From the cell containing the given text, extract its center point as (X, Y) coordinate. 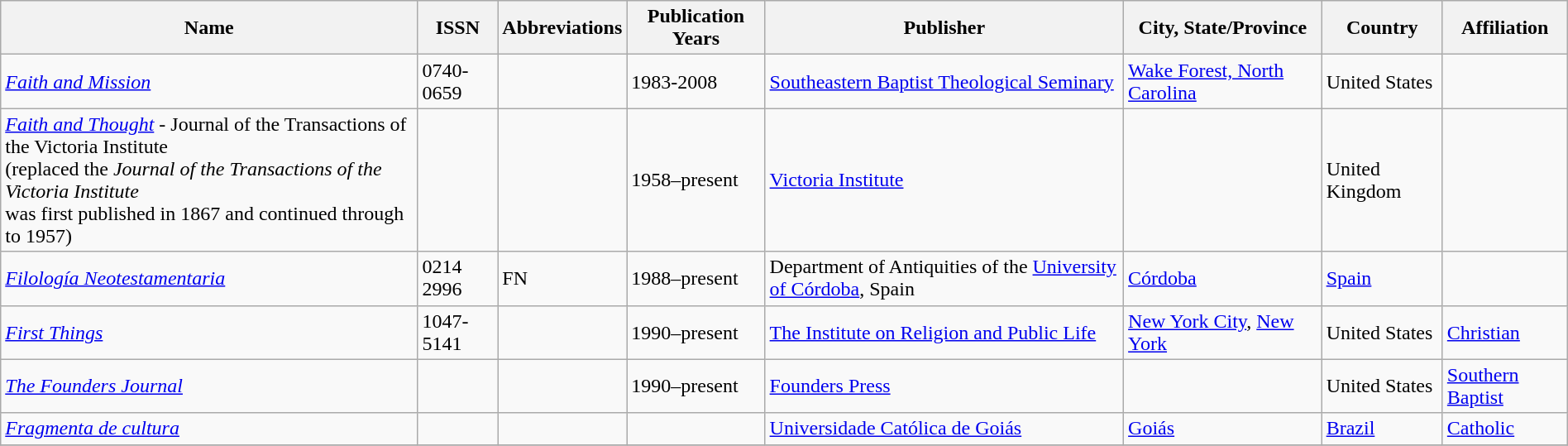
Wake Forest, North Carolina (1223, 81)
0740-0659 (458, 81)
Faith and Mission (209, 81)
Christian (1505, 333)
Affiliation (1505, 28)
Brazil (1382, 429)
Southern Baptist (1505, 386)
1988–present (696, 278)
Publisher (944, 28)
Department of Antiquities of the University of Córdoba, Spain (944, 278)
The Institute on Religion and Public Life (944, 333)
1047-5141 (458, 333)
0214 2996 (458, 278)
Southeastern Baptist Theological Seminary (944, 81)
ISSN (458, 28)
Fragmenta de cultura (209, 429)
United Kingdom (1382, 180)
Name (209, 28)
Abbreviations (562, 28)
First Things (209, 333)
New York City, New York (1223, 333)
1958–present (696, 180)
Spain (1382, 278)
Founders Press (944, 386)
The Founders Journal (209, 386)
Filología Neotestamentaria (209, 278)
Country (1382, 28)
City, State/Province (1223, 28)
Goiás (1223, 429)
Catholic (1505, 429)
Universidade Católica de Goiás (944, 429)
Publication Years (696, 28)
Córdoba (1223, 278)
Victoria Institute (944, 180)
1983-2008 (696, 81)
FN (562, 278)
